From the cell containing the given text, extract its center point as (x, y) coordinate. 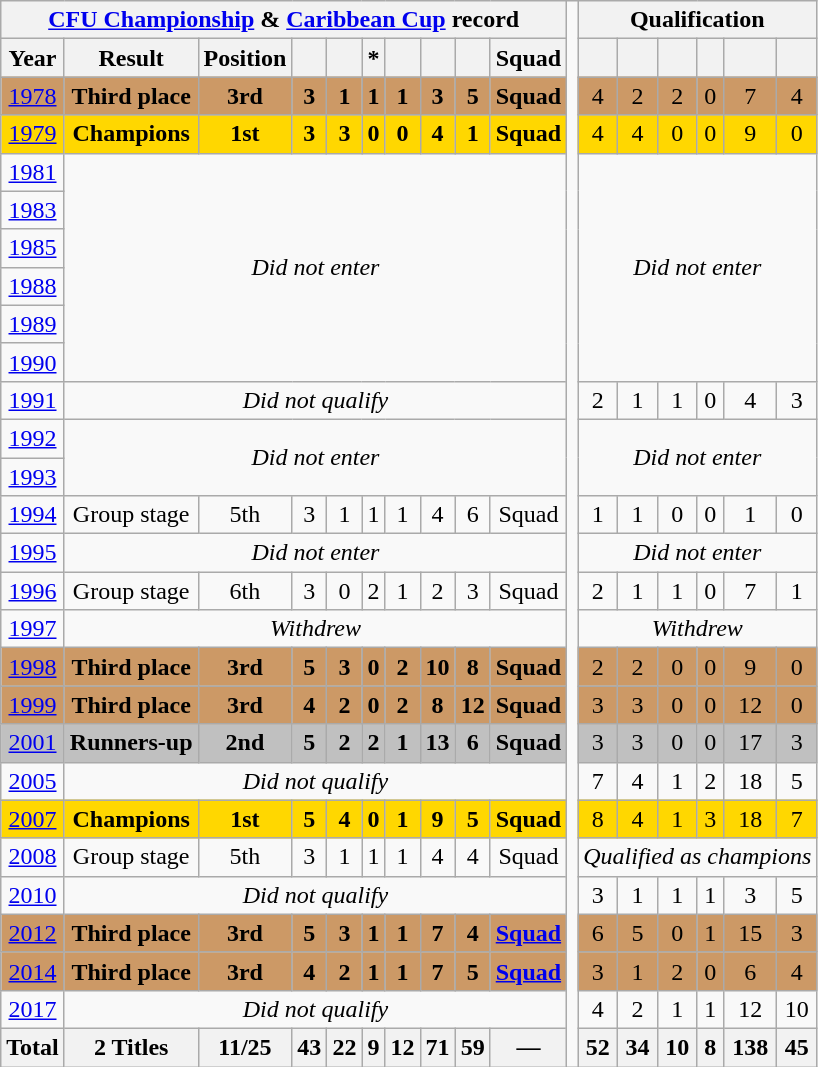
138 (750, 1047)
1996 (33, 591)
* (374, 58)
2014 (33, 971)
— (528, 1047)
43 (310, 1047)
2008 (33, 857)
71 (438, 1047)
CFU Championship & Caribbean Cup record (284, 20)
15 (750, 933)
11/25 (245, 1047)
22 (344, 1047)
1999 (33, 705)
6th (245, 591)
59 (472, 1047)
52 (598, 1047)
Qualified as champions (698, 857)
1981 (33, 172)
Year (33, 58)
34 (638, 1047)
Position (245, 58)
1998 (33, 667)
Result (131, 58)
2005 (33, 781)
1978 (33, 96)
Total (33, 1047)
1991 (33, 400)
2001 (33, 743)
Runners-up (131, 743)
2017 (33, 1009)
1989 (33, 324)
1993 (33, 477)
1997 (33, 629)
1995 (33, 553)
2007 (33, 819)
2 Titles (131, 1047)
1985 (33, 248)
1994 (33, 515)
2012 (33, 933)
13 (438, 743)
2nd (245, 743)
45 (797, 1047)
Qualification (698, 20)
1983 (33, 210)
17 (750, 743)
1990 (33, 362)
1992 (33, 438)
1988 (33, 286)
2010 (33, 895)
1979 (33, 134)
